Extract the (X, Y) coordinate from the center of the cell holding the provided text.  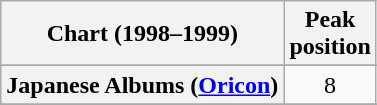
8 (330, 85)
Peakposition (330, 34)
Japanese Albums (Oricon) (142, 85)
Chart (1998–1999) (142, 34)
